Locate the cell with the specified text and output its [x, y] center coordinate. 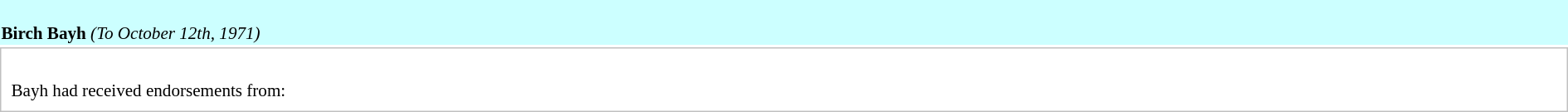
Bayh had received endorsements from: [784, 80]
Birch Bayh (To October 12th, 1971) [784, 22]
